Pinpoint the cell where the given text exists, returning its [X, Y] midpoint coordinate. 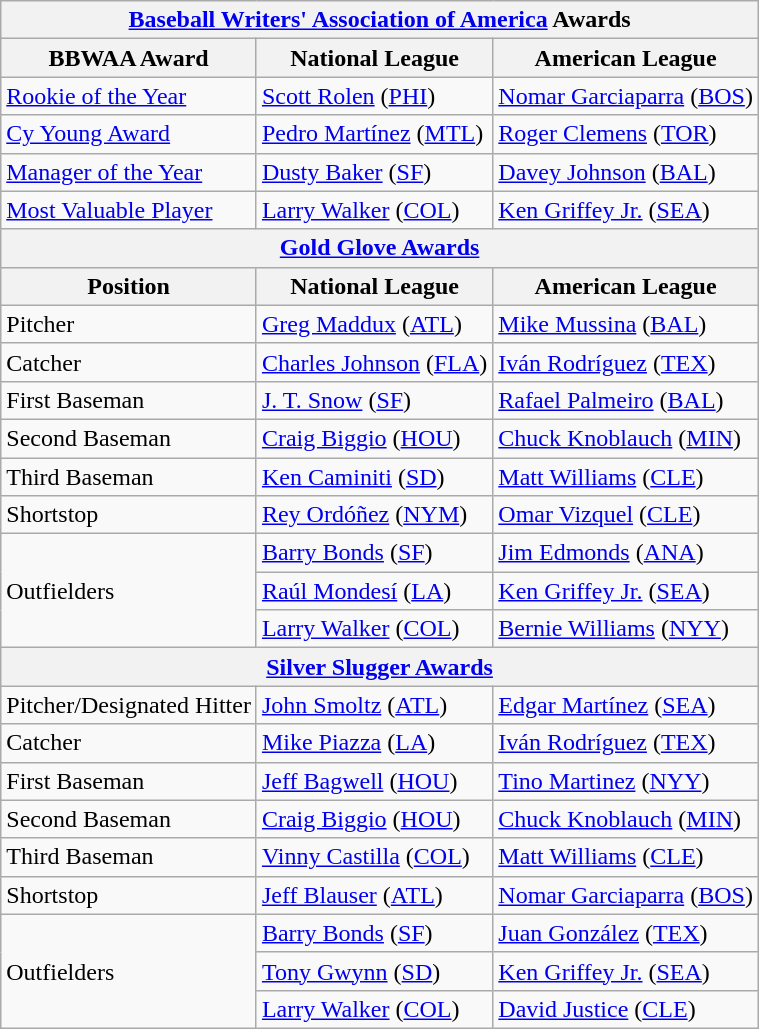
Tony Gwynn (SD) [374, 971]
Raúl Mondesí (LA) [374, 591]
Omar Vizquel (CLE) [626, 515]
Jim Edmonds (ANA) [626, 553]
Bernie Williams (NYY) [626, 629]
Rafael Palmeiro (BAL) [626, 400]
Juan González (TEX) [626, 933]
Silver Slugger Awards [380, 667]
Mike Piazza (LA) [374, 743]
David Justice (CLE) [626, 1009]
Greg Maddux (ATL) [374, 324]
Jeff Blauser (ATL) [374, 895]
Vinny Castilla (COL) [374, 857]
Pitcher [129, 324]
Baseball Writers' Association of America Awards [380, 20]
Davey Johnson (BAL) [626, 172]
Rookie of the Year [129, 96]
Roger Clemens (TOR) [626, 134]
J. T. Snow (SF) [374, 400]
Dusty Baker (SF) [374, 172]
Ken Caminiti (SD) [374, 477]
Edgar Martínez (SEA) [626, 705]
Pedro Martínez (MTL) [374, 134]
Charles Johnson (FLA) [374, 362]
Scott Rolen (PHI) [374, 96]
John Smoltz (ATL) [374, 705]
Rey Ordóñez (NYM) [374, 515]
Gold Glove Awards [380, 248]
Pitcher/Designated Hitter [129, 705]
Tino Martinez (NYY) [626, 781]
Manager of the Year [129, 172]
Position [129, 286]
Cy Young Award [129, 134]
Mike Mussina (BAL) [626, 324]
Most Valuable Player [129, 210]
Jeff Bagwell (HOU) [374, 781]
BBWAA Award [129, 58]
